Identify which cell holds the provided text, then report its (X, Y) central coordinate. 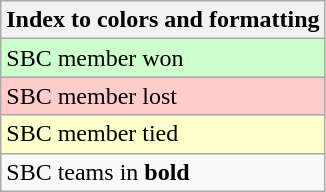
SBC teams in bold (163, 172)
SBC member tied (163, 134)
SBC member lost (163, 96)
Index to colors and formatting (163, 20)
SBC member won (163, 58)
